Pinpoint the cell where the given text exists, returning its [X, Y] midpoint coordinate. 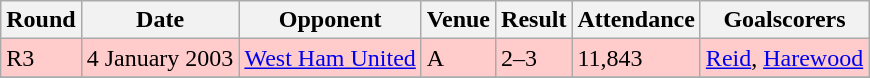
Date [160, 20]
4 January 2003 [160, 58]
2–3 [534, 58]
Reid, Harewood [784, 58]
Round [41, 20]
Attendance [636, 20]
West Ham United [330, 58]
R3 [41, 58]
Opponent [330, 20]
A [458, 58]
Goalscorers [784, 20]
Result [534, 20]
Venue [458, 20]
11,843 [636, 58]
